Output the (X, Y) coordinate of the center of the cell containing the given text.  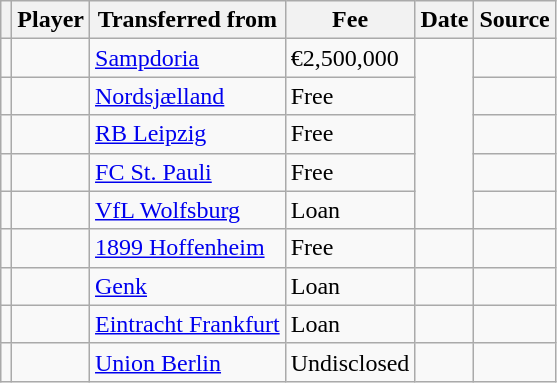
Nordsjælland (188, 96)
Fee (350, 20)
€2,500,000 (350, 58)
Union Berlin (188, 362)
Sampdoria (188, 58)
FC St. Pauli (188, 172)
Eintracht Frankfurt (188, 324)
1899 Hoffenheim (188, 248)
Date (444, 20)
Player (51, 20)
Undisclosed (350, 362)
Transferred from (188, 20)
Genk (188, 286)
RB Leipzig (188, 134)
Source (514, 20)
VfL Wolfsburg (188, 210)
